Scan for the cell matching the given text and deliver its [X, Y] coordinate at center. 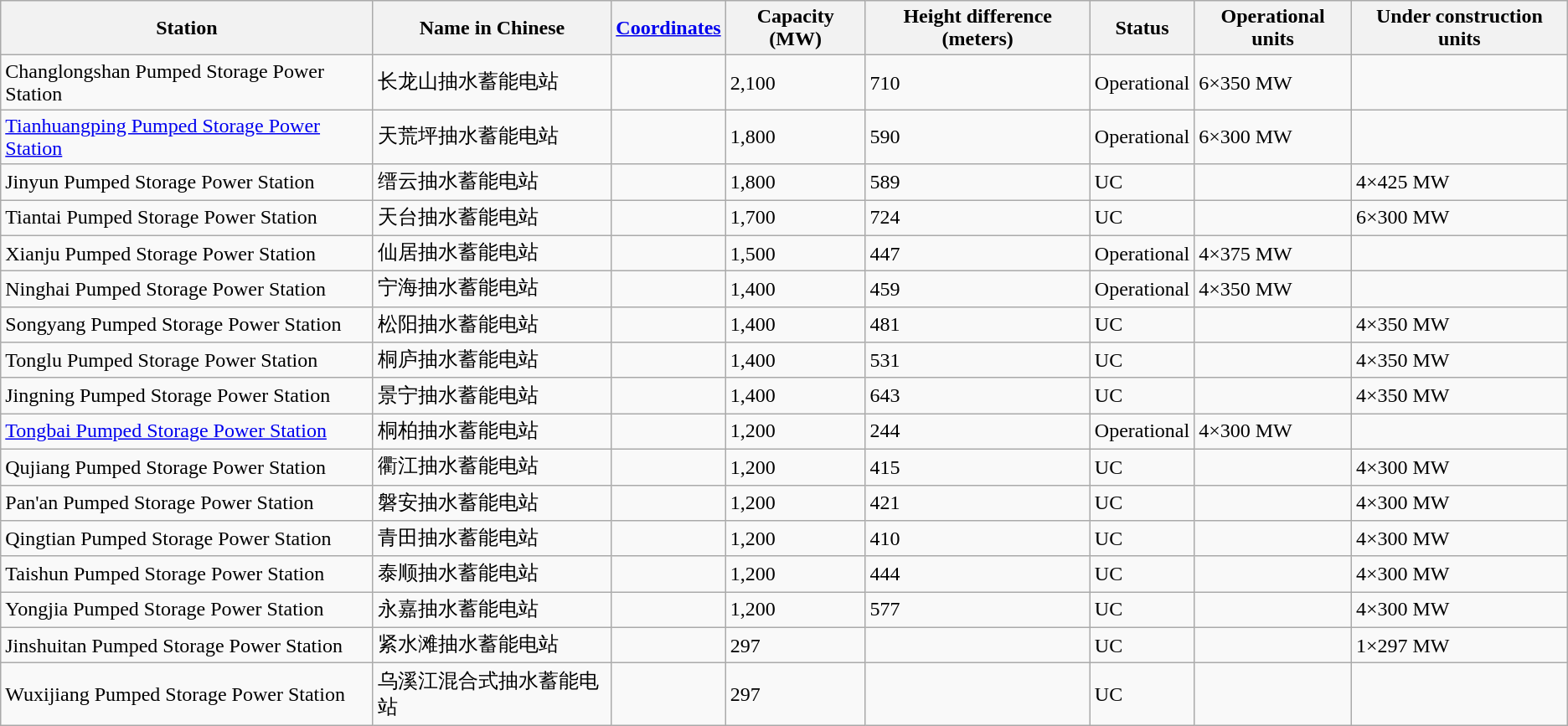
4×425 MW [1459, 183]
紧水滩抽水蓄能电站 [493, 645]
421 [977, 502]
Jingning Pumped Storage Power Station [187, 395]
2,100 [796, 82]
4×375 MW [1273, 253]
447 [977, 253]
Tiantai Pumped Storage Power Station [187, 218]
泰顺抽水蓄能电站 [493, 574]
444 [977, 574]
天台抽水蓄能电站 [493, 218]
589 [977, 183]
459 [977, 290]
1,500 [796, 253]
577 [977, 610]
Height difference (meters) [977, 28]
乌溪江混合式抽水蓄能电站 [493, 694]
仙居抽水蓄能电站 [493, 253]
松阳抽水蓄能电站 [493, 325]
青田抽水蓄能电站 [493, 539]
Jinshuitan Pumped Storage Power Station [187, 645]
Songyang Pumped Storage Power Station [187, 325]
桐庐抽水蓄能电站 [493, 360]
6×350 MW [1273, 82]
长龙山抽水蓄能电站 [493, 82]
景宁抽水蓄能电站 [493, 395]
643 [977, 395]
永嘉抽水蓄能电站 [493, 610]
Capacity (MW) [796, 28]
1,700 [796, 218]
415 [977, 467]
Xianju Pumped Storage Power Station [187, 253]
Changlongshan Pumped Storage Power Station [187, 82]
Name in Chinese [493, 28]
衢江抽水蓄能电站 [493, 467]
天荒坪抽水蓄能电站 [493, 137]
宁海抽水蓄能电站 [493, 290]
Pan'an Pumped Storage Power Station [187, 502]
磐安抽水蓄能电站 [493, 502]
1×297 MW [1459, 645]
缙云抽水蓄能电站 [493, 183]
Coordinates [668, 28]
724 [977, 218]
Ninghai Pumped Storage Power Station [187, 290]
Wuxijiang Pumped Storage Power Station [187, 694]
Tongbai Pumped Storage Power Station [187, 432]
531 [977, 360]
Operational units [1273, 28]
Tianhuangping Pumped Storage Power Station [187, 137]
481 [977, 325]
Status [1142, 28]
Tonglu Pumped Storage Power Station [187, 360]
Jinyun Pumped Storage Power Station [187, 183]
410 [977, 539]
710 [977, 82]
桐柏抽水蓄能电站 [493, 432]
Qujiang Pumped Storage Power Station [187, 467]
590 [977, 137]
244 [977, 432]
Station [187, 28]
Qingtian Pumped Storage Power Station [187, 539]
Yongjia Pumped Storage Power Station [187, 610]
Taishun Pumped Storage Power Station [187, 574]
Under construction units [1459, 28]
